Output the [X, Y] coordinate of the center of the cell containing the given text.  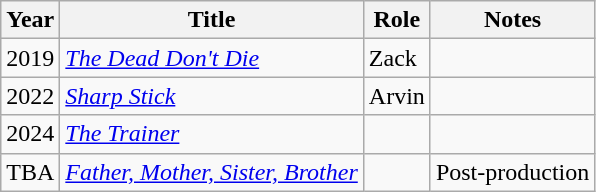
2022 [30, 96]
Year [30, 20]
Arvin [396, 96]
The Dead Don't Die [212, 58]
The Trainer [212, 134]
Role [396, 20]
2019 [30, 58]
Post-production [512, 172]
TBA [30, 172]
Sharp Stick [212, 96]
Notes [512, 20]
Title [212, 20]
Father, Mother, Sister, Brother [212, 172]
Zack [396, 58]
2024 [30, 134]
